Extract the [X, Y] coordinate from the center of the cell holding the provided text.  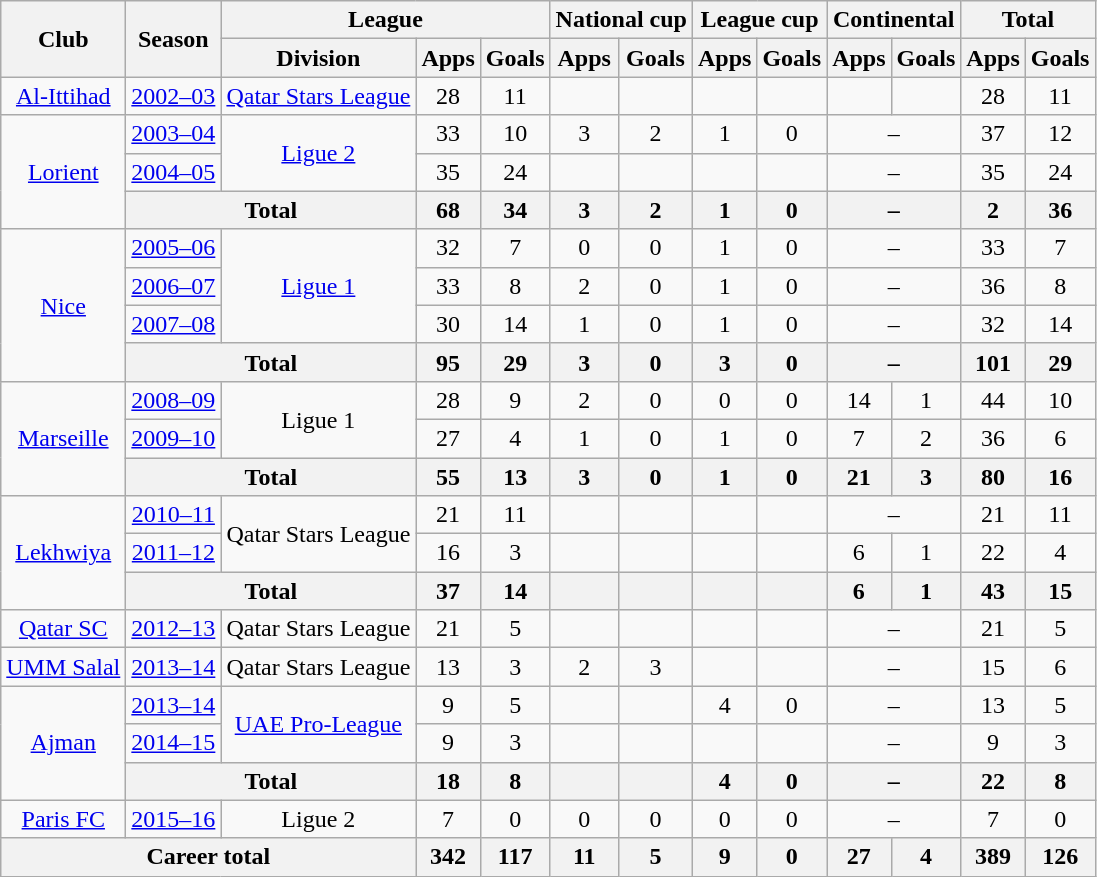
2004–05 [174, 172]
Marseille [64, 438]
Lekhwiya [64, 553]
National cup [621, 20]
League cup [759, 20]
2005–06 [174, 248]
League [386, 20]
Club [64, 39]
30 [448, 324]
342 [448, 857]
101 [993, 362]
117 [515, 857]
UAE Pro-League [318, 724]
2006–07 [174, 286]
95 [448, 362]
Continental [894, 20]
44 [993, 400]
2009–10 [174, 438]
389 [993, 857]
Nice [64, 305]
80 [993, 477]
Lorient [64, 172]
2012–13 [174, 629]
Career total [208, 857]
2010–11 [174, 515]
2015–16 [174, 819]
Al-Ittihad [64, 96]
2008–09 [174, 400]
2011–12 [174, 553]
18 [448, 781]
2007–08 [174, 324]
Qatar SC [64, 629]
2002–03 [174, 96]
2003–04 [174, 134]
2014–15 [174, 743]
Season [174, 39]
43 [993, 591]
55 [448, 477]
34 [515, 210]
12 [1060, 134]
126 [1060, 857]
UMM Salal [64, 667]
Ajman [64, 743]
Division [318, 58]
Paris FC [64, 819]
68 [448, 210]
